From the cell containing the given text, extract its center point as (x, y) coordinate. 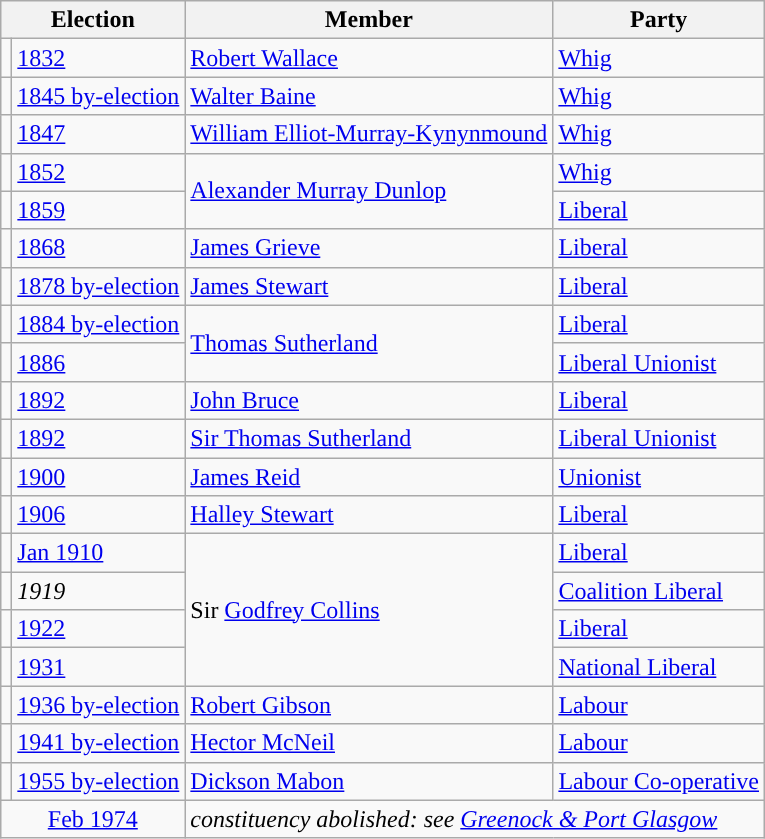
Sir Godfrey Collins (369, 610)
1941 by-election (98, 743)
Sir Thomas Sutherland (369, 438)
James Reid (369, 477)
1900 (98, 477)
1868 (98, 248)
Halley Stewart (369, 515)
1845 by-election (98, 96)
Election (93, 20)
1955 by-election (98, 781)
Dickson Mabon (369, 781)
Walter Baine (369, 96)
James Grieve (369, 248)
constituency abolished: see Greenock & Port Glasgow (475, 819)
1931 (98, 667)
Coalition Liberal (659, 591)
1922 (98, 629)
Hector McNeil (369, 743)
William Elliot-Murray-Kynynmound (369, 134)
John Bruce (369, 400)
Robert Gibson (369, 705)
National Liberal (659, 667)
1832 (98, 58)
1936 by-election (98, 705)
Unionist (659, 477)
Party (659, 20)
1847 (98, 134)
1919 (98, 591)
Alexander Murray Dunlop (369, 191)
1884 by-election (98, 324)
Robert Wallace (369, 58)
1906 (98, 515)
Jan 1910 (98, 553)
1852 (98, 172)
1886 (98, 362)
1878 by-election (98, 286)
Feb 1974 (93, 819)
James Stewart (369, 286)
Thomas Sutherland (369, 343)
Labour Co-operative (659, 781)
1859 (98, 210)
Member (369, 20)
